Provide the (X, Y) coordinate of the cell's center where the given text is located.  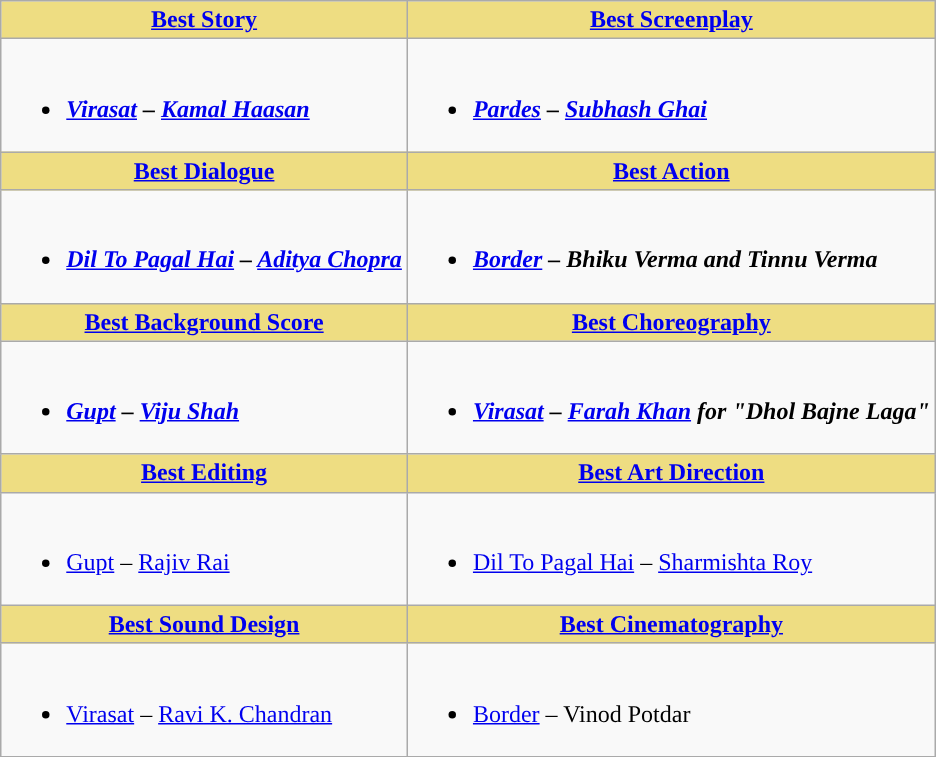
Best Screenplay (671, 20)
Best Editing (204, 473)
Gupt – Viju Shah (204, 398)
Virasat – Kamal Haasan (204, 96)
Best Cinematography (671, 624)
Best Story (204, 20)
Best Background Score (204, 322)
Border – Bhiku Verma and Tinnu Verma (671, 246)
Dil To Pagal Hai – Aditya Chopra (204, 246)
Best Art Direction (671, 473)
Border – Vinod Potdar (671, 700)
Dil To Pagal Hai – Sharmishta Roy (671, 548)
Virasat – Farah Khan for "Dhol Bajne Laga" (671, 398)
Best Choreography (671, 322)
Virasat – Ravi K. Chandran (204, 700)
Best Dialogue (204, 171)
Gupt – Rajiv Rai (204, 548)
Pardes – Subhash Ghai (671, 96)
Best Action (671, 171)
Best Sound Design (204, 624)
